Return the [x, y] coordinate for the center point of the cell that contains the specified text.  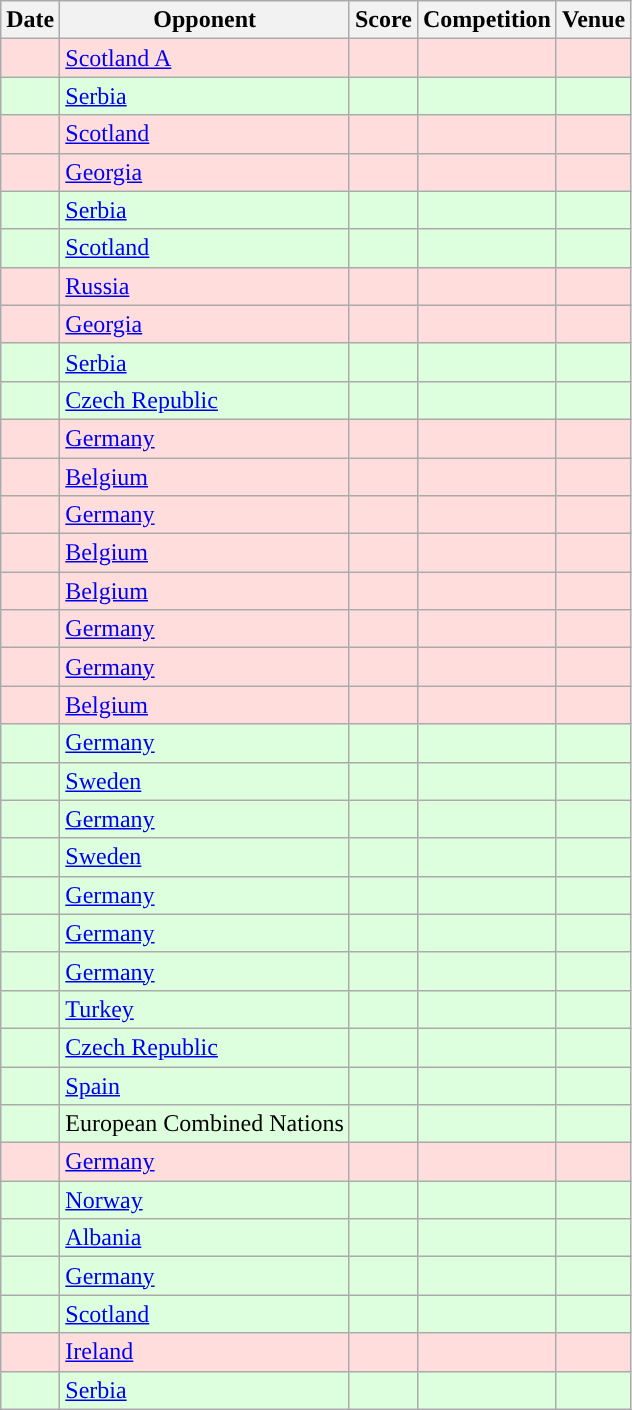
Turkey [205, 1009]
Competition [486, 20]
Venue [593, 20]
Albania [205, 1238]
Ireland [205, 1352]
Opponent [205, 20]
Score [383, 20]
European Combined Nations [205, 1124]
Date [30, 20]
Scotland A [205, 58]
Russia [205, 286]
Norway [205, 1200]
Spain [205, 1085]
